Capture the cell that displays the provided text and extract its (x, y) central coordinate. 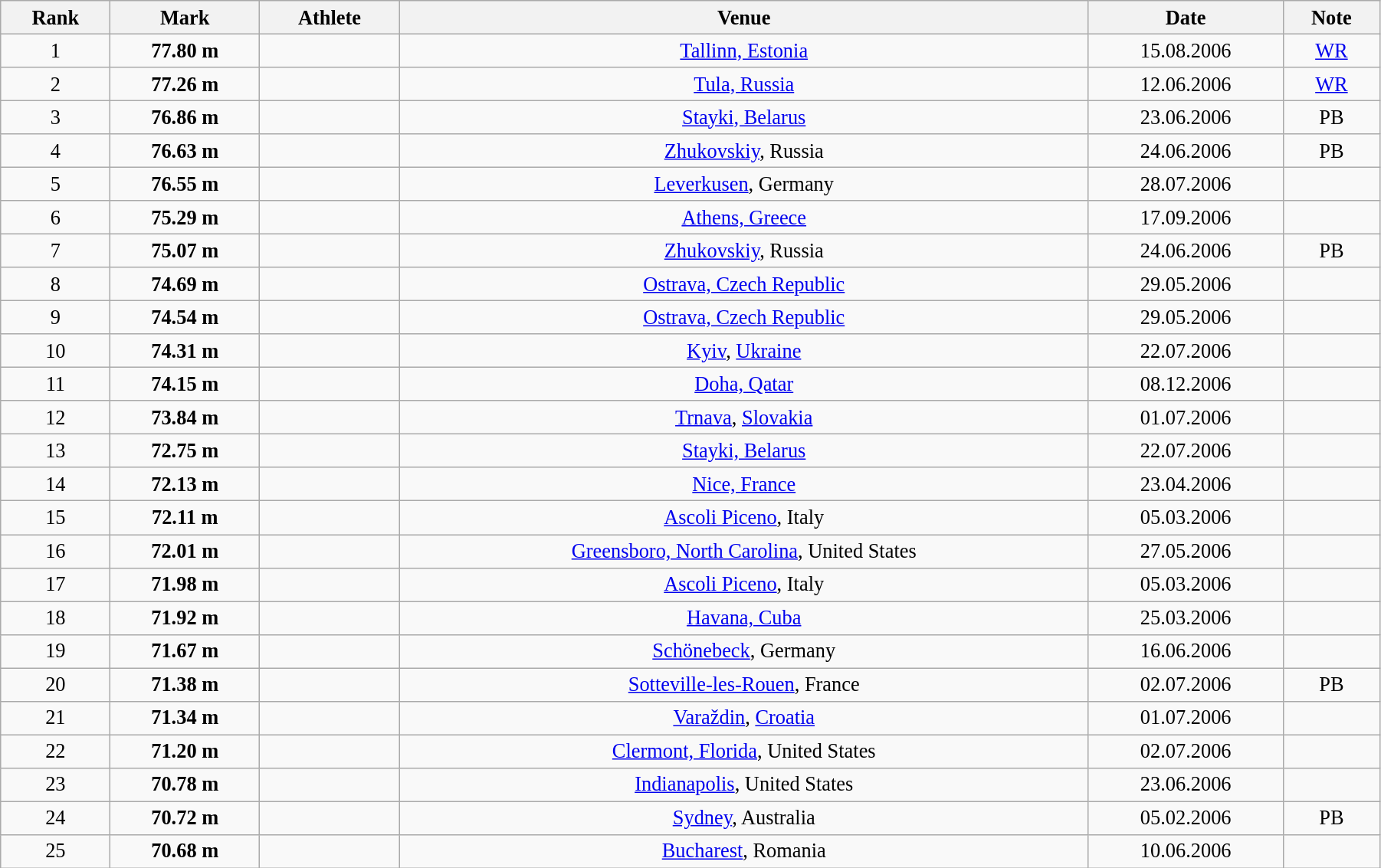
2 (55, 84)
24 (55, 817)
Tallinn, Estonia (743, 51)
27.05.2006 (1186, 551)
74.15 m (185, 384)
12 (55, 418)
71.67 m (185, 651)
76.86 m (185, 117)
25.03.2006 (1186, 617)
9 (55, 317)
75.29 m (185, 218)
Greensboro, North Carolina, United States (743, 551)
10 (55, 351)
6 (55, 218)
13 (55, 450)
Tula, Russia (743, 84)
10.06.2006 (1186, 851)
76.63 m (185, 151)
8 (55, 284)
4 (55, 151)
08.12.2006 (1186, 384)
Indianapolis, United States (743, 784)
77.80 m (185, 51)
72.01 m (185, 551)
Date (1186, 17)
7 (55, 251)
16.06.2006 (1186, 651)
Bucharest, Romania (743, 851)
5 (55, 184)
74.69 m (185, 284)
72.75 m (185, 450)
Rank (55, 17)
71.92 m (185, 617)
72.13 m (185, 484)
71.98 m (185, 585)
20 (55, 684)
71.38 m (185, 684)
Athens, Greece (743, 218)
12.06.2006 (1186, 84)
25 (55, 851)
74.54 m (185, 317)
14 (55, 484)
Leverkusen, Germany (743, 184)
15.08.2006 (1186, 51)
71.34 m (185, 718)
1 (55, 51)
Kyiv, Ukraine (743, 351)
17 (55, 585)
Nice, France (743, 484)
Note (1331, 17)
21 (55, 718)
Trnava, Slovakia (743, 418)
76.55 m (185, 184)
72.11 m (185, 518)
70.78 m (185, 784)
3 (55, 117)
23 (55, 784)
15 (55, 518)
70.72 m (185, 817)
Athlete (330, 17)
28.07.2006 (1186, 184)
Mark (185, 17)
Varaždin, Croatia (743, 718)
05.02.2006 (1186, 817)
16 (55, 551)
11 (55, 384)
Schönebeck, Germany (743, 651)
23.04.2006 (1186, 484)
Havana, Cuba (743, 617)
70.68 m (185, 851)
75.07 m (185, 251)
19 (55, 651)
74.31 m (185, 351)
Clermont, Florida, United States (743, 751)
77.26 m (185, 84)
Sotteville-les-Rouen, France (743, 684)
22 (55, 751)
18 (55, 617)
73.84 m (185, 418)
Sydney, Australia (743, 817)
Venue (743, 17)
17.09.2006 (1186, 218)
71.20 m (185, 751)
Doha, Qatar (743, 384)
